For the text-containing cell, return its midpoint in [X, Y] coordinate format. 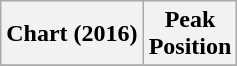
Chart (2016) [72, 34]
PeakPosition [190, 34]
